Pinpoint the cell where the given text exists, returning its [x, y] midpoint coordinate. 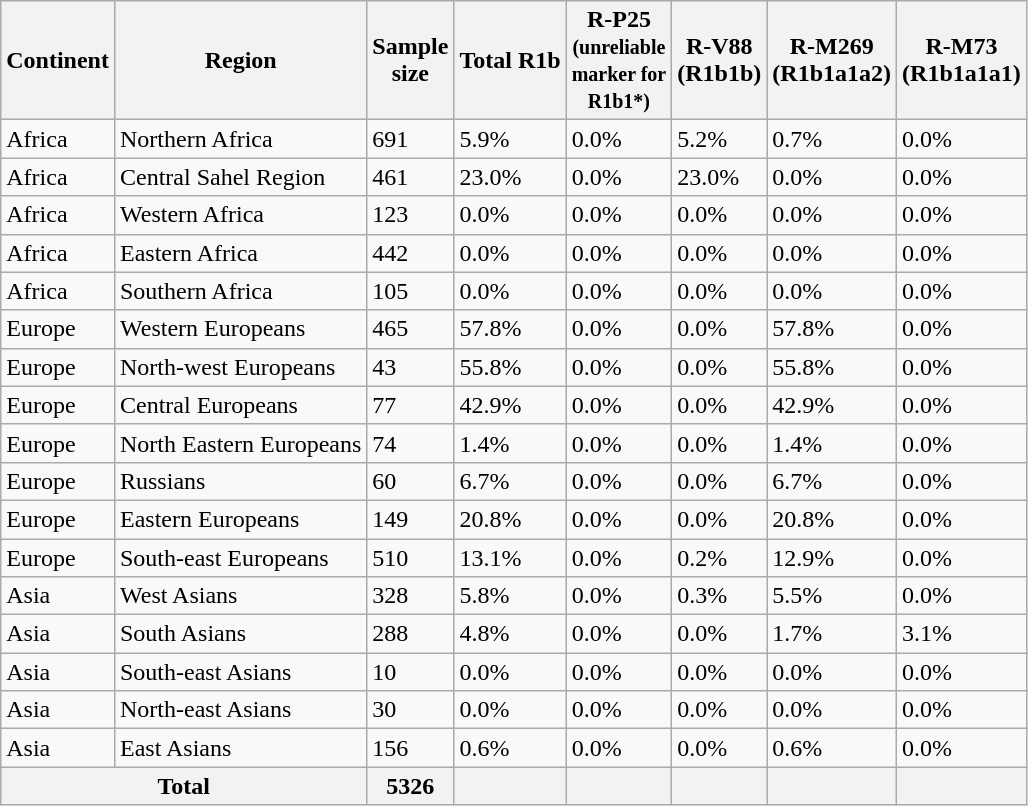
R-P25(unreliablemarker forR1b1*) [619, 60]
Samplesize [410, 60]
149 [410, 519]
77 [410, 405]
5.9% [510, 139]
1.7% [832, 634]
5.8% [510, 596]
R-V88(R1b1b) [720, 60]
Eastern Europeans [240, 519]
74 [410, 443]
105 [410, 291]
12.9% [832, 557]
156 [410, 748]
691 [410, 139]
461 [410, 177]
West Asians [240, 596]
5.5% [832, 596]
Russians [240, 481]
North-east Asians [240, 710]
Western Africa [240, 215]
60 [410, 481]
5326 [410, 786]
465 [410, 329]
328 [410, 596]
288 [410, 634]
5.2% [720, 139]
3.1% [962, 634]
4.8% [510, 634]
510 [410, 557]
R-M73(R1b1a1a1) [962, 60]
123 [410, 215]
East Asians [240, 748]
0.2% [720, 557]
Continent [58, 60]
10 [410, 672]
North-west Europeans [240, 367]
South-east Asians [240, 672]
13.1% [510, 557]
Western Europeans [240, 329]
0.3% [720, 596]
South-east Europeans [240, 557]
South Asians [240, 634]
Southern Africa [240, 291]
North Eastern Europeans [240, 443]
Central Europeans [240, 405]
R-M269(R1b1a1a2) [832, 60]
442 [410, 253]
Total R1b [510, 60]
Region [240, 60]
43 [410, 367]
Northern Africa [240, 139]
Central Sahel Region [240, 177]
30 [410, 710]
Eastern Africa [240, 253]
Total [184, 786]
0.7% [832, 139]
